Determine the (X, Y) coordinate at the center of the cell enclosing the given text.  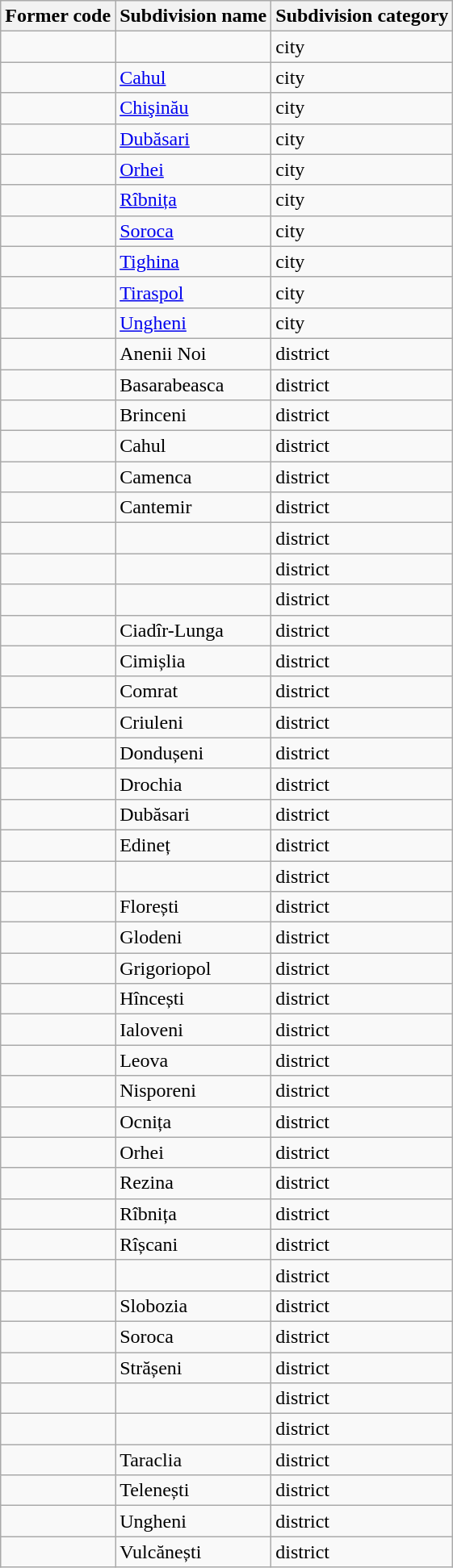
Former code (58, 16)
Tiraspol (194, 292)
Basarabeasca (194, 385)
Anenii Noi (194, 353)
Ciadîr-Lunga (194, 630)
Nisporeni (194, 1091)
Telenești (194, 1491)
Drochia (194, 784)
Glodeni (194, 938)
Edineț (194, 845)
Grigoriopol (194, 968)
Slobozia (194, 1306)
Ocnița (194, 1122)
Hîncești (194, 999)
Tighina (194, 261)
Subdivision category (362, 16)
Comrat (194, 692)
Ialoveni (194, 1030)
Cantemir (194, 508)
Cimișlia (194, 661)
Vulcănești (194, 1552)
Dondușeni (194, 753)
Camenca (194, 477)
Subdivision name (194, 16)
Taraclia (194, 1460)
Strășeni (194, 1368)
Leova (194, 1060)
Rezina (194, 1183)
Florești (194, 907)
Chişinău (194, 108)
Criuleni (194, 722)
Rîșcani (194, 1244)
Brinceni (194, 416)
